Capture the cell that displays the provided text and extract its [x, y] central coordinate. 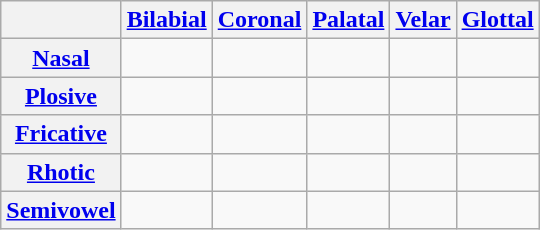
Velar [423, 20]
Rhotic [61, 172]
Fricative [61, 134]
Semivowel [61, 210]
Palatal [348, 20]
Glottal [498, 20]
Bilabial [166, 20]
Coronal [260, 20]
Plosive [61, 96]
Nasal [61, 58]
